Determine the [X, Y] coordinate at the center of the cell enclosing the given text.  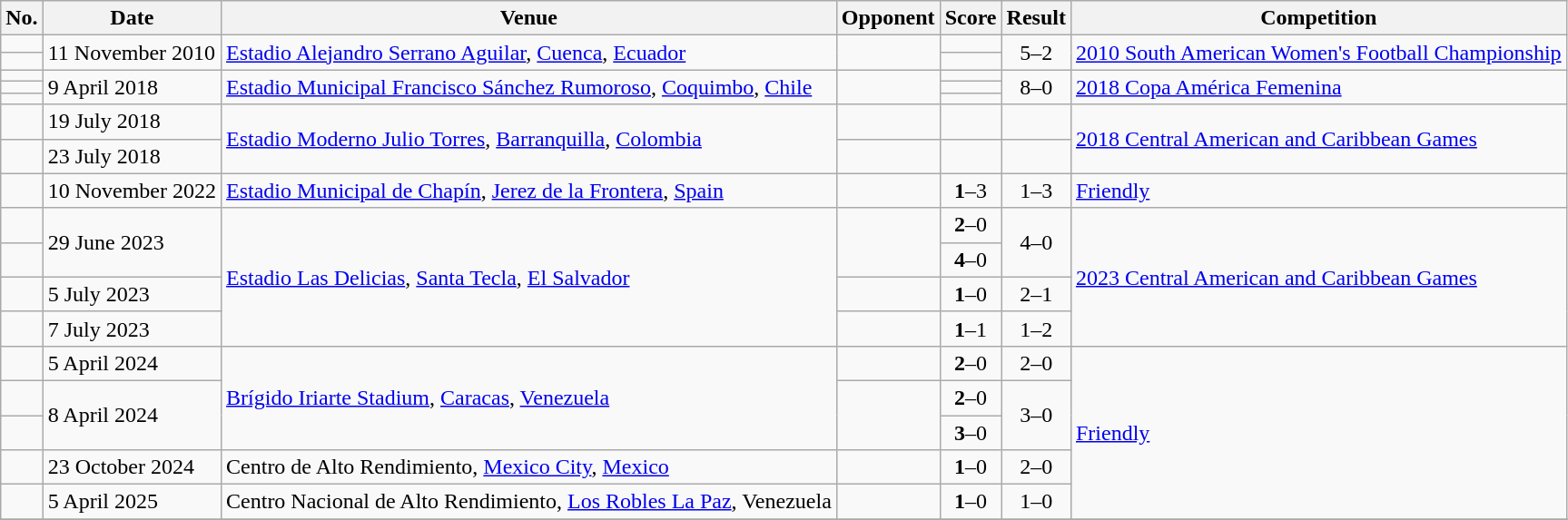
Estadio Alejandro Serrano Aguilar, Cuenca, Ecuador [529, 53]
8 April 2024 [132, 415]
11 November 2010 [132, 53]
8–0 [1036, 87]
Estadio Moderno Julio Torres, Barranquilla, Colombia [529, 139]
29 June 2023 [132, 242]
23 July 2018 [132, 156]
5 April 2025 [132, 502]
Opponent [888, 18]
2018 Central American and Caribbean Games [1318, 139]
1–1 [971, 329]
Venue [529, 18]
5 April 2024 [132, 363]
5–2 [1036, 53]
Estadio Municipal de Chapín, Jerez de la Frontera, Spain [529, 191]
Centro Nacional de Alto Rendimiento, Los Robles La Paz, Venezuela [529, 502]
2–1 [1036, 294]
Competition [1318, 18]
Score [971, 18]
1–2 [1036, 329]
2023 Central American and Caribbean Games [1318, 277]
Estadio Las Delicias, Santa Tecla, El Salvador [529, 277]
2010 South American Women's Football Championship [1318, 53]
No. [22, 18]
23 October 2024 [132, 467]
Centro de Alto Rendimiento, Mexico City, Mexico [529, 467]
2018 Copa América Femenina [1318, 87]
Brígido Iriarte Stadium, Caracas, Venezuela [529, 397]
Estadio Municipal Francisco Sánchez Rumoroso, Coquimbo, Chile [529, 87]
7 July 2023 [132, 329]
Date [132, 18]
9 April 2018 [132, 87]
19 July 2018 [132, 122]
Result [1036, 18]
10 November 2022 [132, 191]
5 July 2023 [132, 294]
